From the cell containing the given text, extract its center point as [X, Y] coordinate. 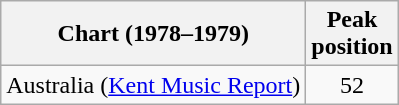
Peakposition [352, 34]
Chart (1978–1979) [154, 34]
Australia (Kent Music Report) [154, 85]
52 [352, 85]
